From the cell containing the given text, extract its center point as (X, Y) coordinate. 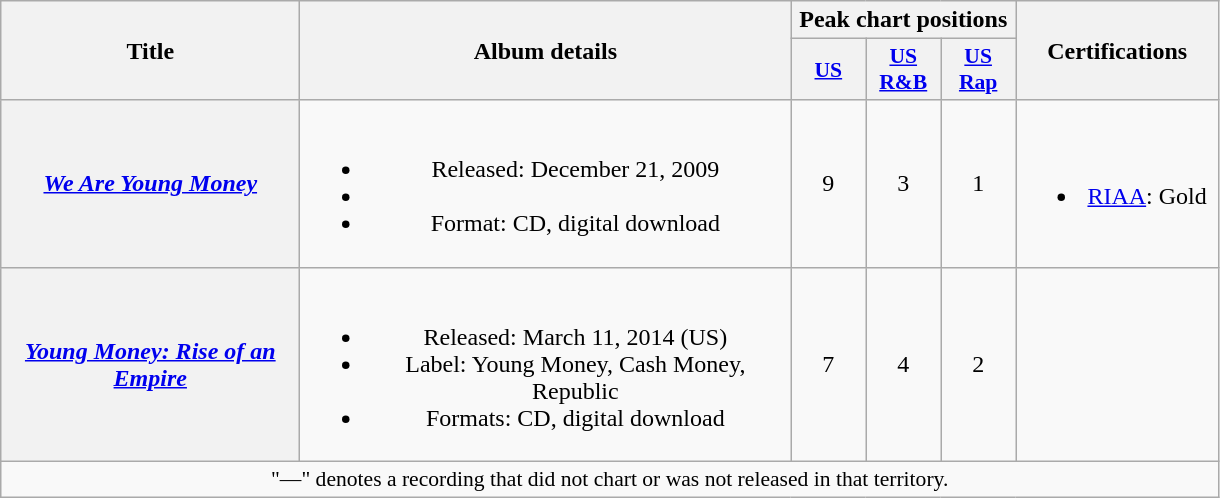
1 (978, 184)
Young Money: Rise of an Empire (150, 364)
We Are Young Money (150, 184)
7 (828, 364)
3 (904, 184)
Released: December 21, 2009Format: CD, digital download (546, 184)
9 (828, 184)
USRap (978, 70)
4 (904, 364)
US (828, 70)
Title (150, 50)
2 (978, 364)
Released: March 11, 2014 (US)Label: Young Money, Cash Money, RepublicFormats: CD, digital download (546, 364)
Album details (546, 50)
RIAA: Gold (1118, 184)
Certifications (1118, 50)
USR&B (904, 70)
"—" denotes a recording that did not chart or was not released in that territory. (610, 479)
Peak chart positions (904, 20)
